Locate the cell with the specified text and output its (x, y) center coordinate. 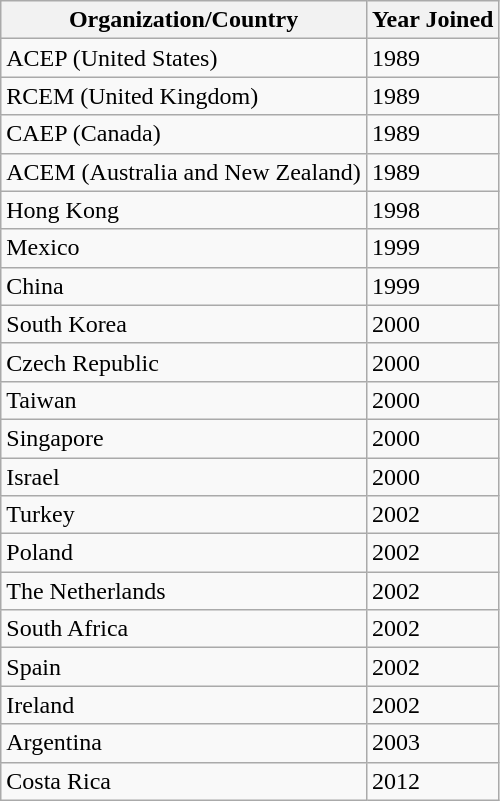
Singapore (184, 438)
Ireland (184, 705)
1998 (432, 210)
South Africa (184, 629)
CAEP (Canada) (184, 134)
Year Joined (432, 20)
Organization/Country (184, 20)
Mexico (184, 248)
The Netherlands (184, 591)
Poland (184, 553)
Hong Kong (184, 210)
South Korea (184, 324)
ACEM (Australia and New Zealand) (184, 172)
Spain (184, 667)
ACEP (United States) (184, 58)
2012 (432, 781)
Argentina (184, 743)
RCEM (United Kingdom) (184, 96)
Israel (184, 477)
Costa Rica (184, 781)
China (184, 286)
Turkey (184, 515)
2003 (432, 743)
Taiwan (184, 400)
Czech Republic (184, 362)
